Detect which cell encompasses the target text, then output its (x, y) center coordinate. 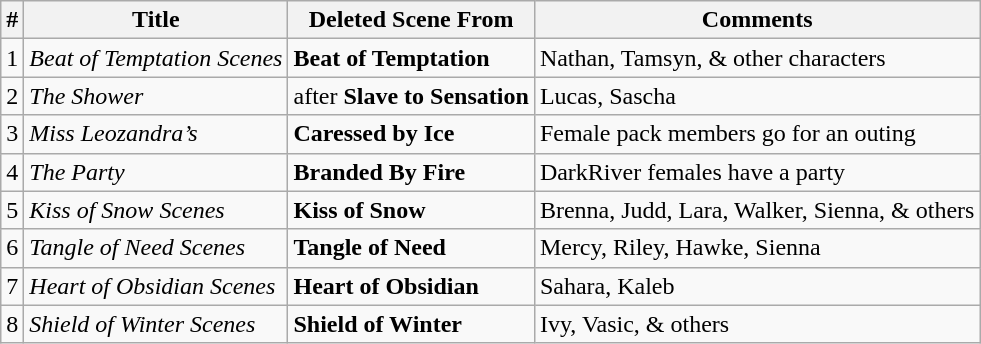
The Party (156, 172)
# (12, 20)
Branded By Fire (411, 172)
Ivy, Vasic, & others (757, 324)
Beat of Temptation (411, 58)
Kiss of Snow Scenes (156, 210)
Title (156, 20)
Nathan, Tamsyn, & other characters (757, 58)
DarkRiver females have a party (757, 172)
Heart of Obsidian Scenes (156, 286)
4 (12, 172)
Deleted Scene From (411, 20)
3 (12, 134)
Mercy, Riley, Hawke, Sienna (757, 248)
Caressed by Ice (411, 134)
7 (12, 286)
Kiss of Snow (411, 210)
Tangle of Need Scenes (156, 248)
Beat of Temptation Scenes (156, 58)
Sahara, Kaleb (757, 286)
5 (12, 210)
Shield of Winter (411, 324)
Female pack members go for an outing (757, 134)
8 (12, 324)
Brenna, Judd, Lara, Walker, Sienna, & others (757, 210)
2 (12, 96)
1 (12, 58)
Comments (757, 20)
Lucas, Sascha (757, 96)
6 (12, 248)
The Shower (156, 96)
after Slave to Sensation (411, 96)
Miss Leozandra’s (156, 134)
Heart of Obsidian (411, 286)
Tangle of Need (411, 248)
Shield of Winter Scenes (156, 324)
